Provide the [X, Y] coordinate of the cell's center where the given text is located.  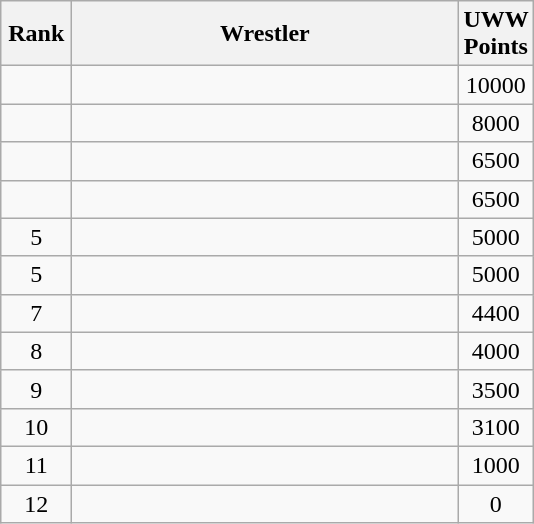
9 [36, 389]
4400 [496, 313]
Wrestler [265, 34]
0 [496, 503]
7 [36, 313]
12 [36, 503]
4000 [496, 351]
10 [36, 427]
Rank [36, 34]
8 [36, 351]
1000 [496, 465]
10000 [496, 85]
3500 [496, 389]
UWW Points [496, 34]
8000 [496, 123]
11 [36, 465]
3100 [496, 427]
